Return the (x, y) coordinate for the center point of the cell that contains the specified text.  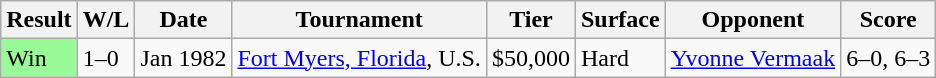
6–0, 6–3 (888, 58)
Jan 1982 (184, 58)
Win (39, 58)
Hard (620, 58)
Score (888, 20)
1–0 (106, 58)
Date (184, 20)
Fort Myers, Florida, U.S. (359, 58)
W/L (106, 20)
Opponent (753, 20)
Tournament (359, 20)
Surface (620, 20)
$50,000 (530, 58)
Result (39, 20)
Tier (530, 20)
Yvonne Vermaak (753, 58)
